Return the [x, y] coordinate for the center point of the cell that contains the specified text.  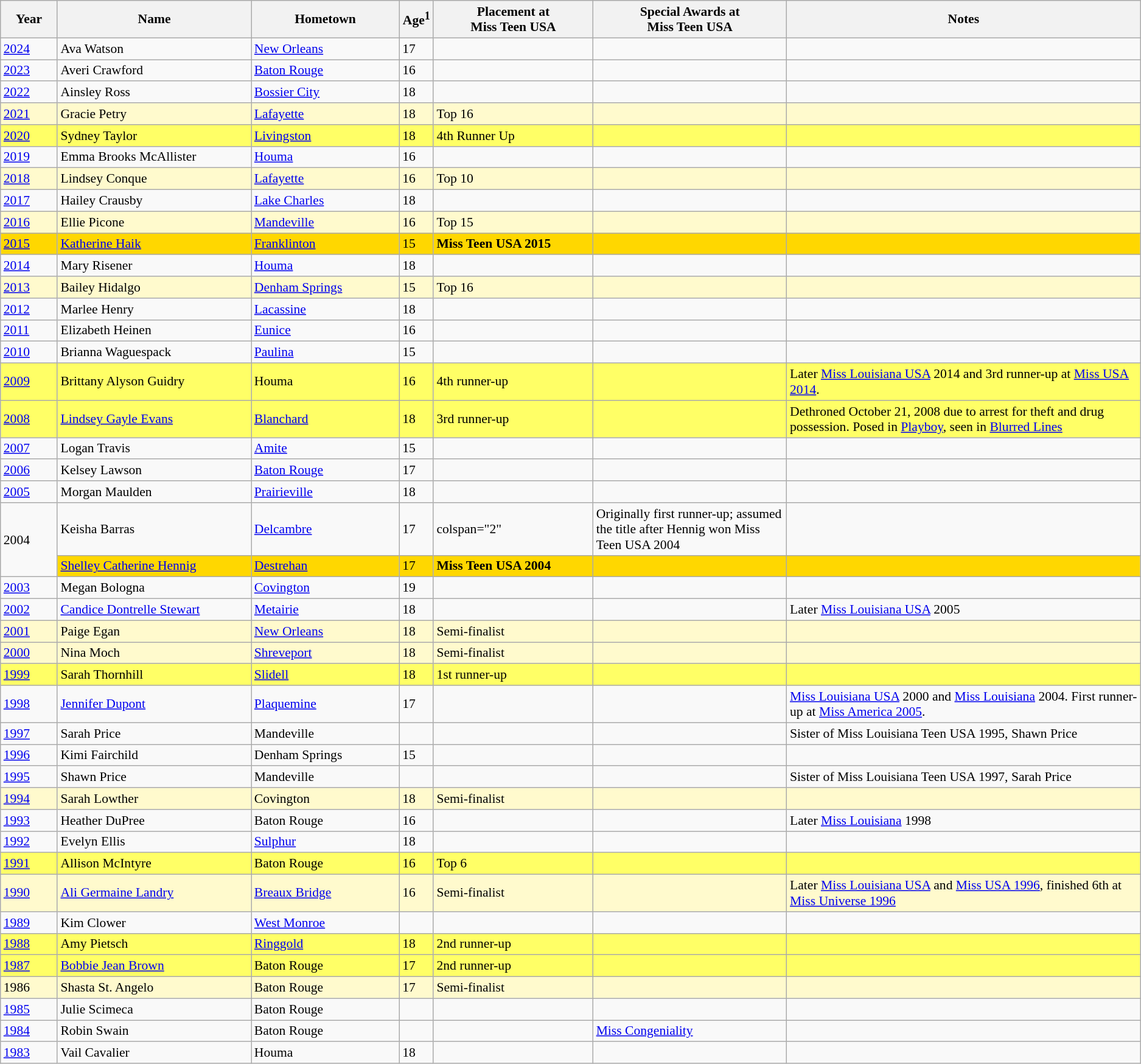
West Monroe [325, 923]
Kimi Fairchild [154, 755]
Miss Louisiana USA 2000 and Miss Louisiana 2004. First runner-up at Miss America 2005. [964, 704]
19 [416, 588]
2024 [29, 49]
Amite [325, 449]
Paige Egan [154, 631]
Sister of Miss Louisiana Teen USA 1995, Shawn Price [964, 733]
1987 [29, 966]
2010 [29, 352]
Mary Risener [154, 266]
2001 [29, 631]
Year [29, 19]
1983 [29, 1053]
3rd runner-up [513, 419]
Dethroned October 21, 2008 due to arrest for theft and drug possession. Posed in Playboy, seen in Blurred Lines [964, 419]
Prairieville [325, 492]
Evelyn Ellis [154, 842]
1993 [29, 821]
2019 [29, 157]
1988 [29, 944]
Breaux Bridge [325, 894]
Elizabeth Heinen [154, 331]
Top 6 [513, 864]
Slidell [325, 675]
Later Miss Louisiana USA 2014 and 3rd runner-up at Miss USA 2014. [964, 382]
Franklinton [325, 244]
1985 [29, 1009]
2012 [29, 309]
Top 15 [513, 222]
Nina Moch [154, 653]
Lake Charles [325, 201]
Bossier City [325, 93]
1989 [29, 923]
Sulphur [325, 842]
Katherine Haik [154, 244]
2002 [29, 610]
Emma Brooks McAllister [154, 157]
Notes [964, 19]
1991 [29, 864]
2020 [29, 136]
2018 [29, 179]
1994 [29, 799]
Name [154, 19]
colspan="2" [513, 530]
Lacassine [325, 309]
2023 [29, 71]
Ali Germaine Landry [154, 894]
Megan Bologna [154, 588]
Amy Pietsch [154, 944]
Logan Travis [154, 449]
4th runner-up [513, 382]
2007 [29, 449]
Hometown [325, 19]
1995 [29, 777]
2011 [29, 331]
Ava Watson [154, 49]
Originally first runner-up; assumed the title after Hennig won Miss Teen USA 2004 [690, 530]
Robin Swain [154, 1031]
Ainsley Ross [154, 93]
Top 10 [513, 179]
Bobbie Jean Brown [154, 966]
Marlee Henry [154, 309]
Bailey Hidalgo [154, 287]
4th Runner Up [513, 136]
Age1 [416, 19]
Sydney Taylor [154, 136]
Sarah Price [154, 733]
Candice Dontrelle Stewart [154, 610]
1986 [29, 988]
Special Awards atMiss Teen USA [690, 19]
2008 [29, 419]
Metairie [325, 610]
Morgan Maulden [154, 492]
2009 [29, 382]
1998 [29, 704]
Hailey Crausby [154, 201]
Destrehan [325, 566]
2006 [29, 471]
Blanchard [325, 419]
1996 [29, 755]
2016 [29, 222]
Lindsey Gayle Evans [154, 419]
Livingston [325, 136]
Lindsey Conque [154, 179]
Later Miss Louisiana USA and Miss USA 1996, finished 6th at Miss Universe 1996 [964, 894]
1984 [29, 1031]
Delcambre [325, 530]
Plaquemine [325, 704]
Eunice [325, 331]
Shasta St. Angelo [154, 988]
Shawn Price [154, 777]
Paulina [325, 352]
Ringgold [325, 944]
Miss Congeniality [690, 1031]
Ellie Picone [154, 222]
Placement atMiss Teen USA [513, 19]
1997 [29, 733]
Sister of Miss Louisiana Teen USA 1997, Sarah Price [964, 777]
2000 [29, 653]
1992 [29, 842]
Kim Clower [154, 923]
2004 [29, 540]
1990 [29, 894]
Brianna Waguespack [154, 352]
Allison McIntyre [154, 864]
Kelsey Lawson [154, 471]
1st runner-up [513, 675]
Sarah Thornhill [154, 675]
2015 [29, 244]
Vail Cavalier [154, 1053]
2003 [29, 588]
Sarah Lowther [154, 799]
2022 [29, 93]
Jennifer Dupont [154, 704]
Later Miss Louisiana 1998 [964, 821]
2013 [29, 287]
Miss Teen USA 2004 [513, 566]
Averi Crawford [154, 71]
2021 [29, 114]
2005 [29, 492]
1999 [29, 675]
2017 [29, 201]
2014 [29, 266]
Heather DuPree [154, 821]
Gracie Petry [154, 114]
Shelley Catherine Hennig [154, 566]
Miss Teen USA 2015 [513, 244]
Later Miss Louisiana USA 2005 [964, 610]
Shreveport [325, 653]
Brittany Alyson Guidry [154, 382]
Keisha Barras [154, 530]
Julie Scimeca [154, 1009]
